Detect which cell encompasses the target text, then output its [X, Y] center coordinate. 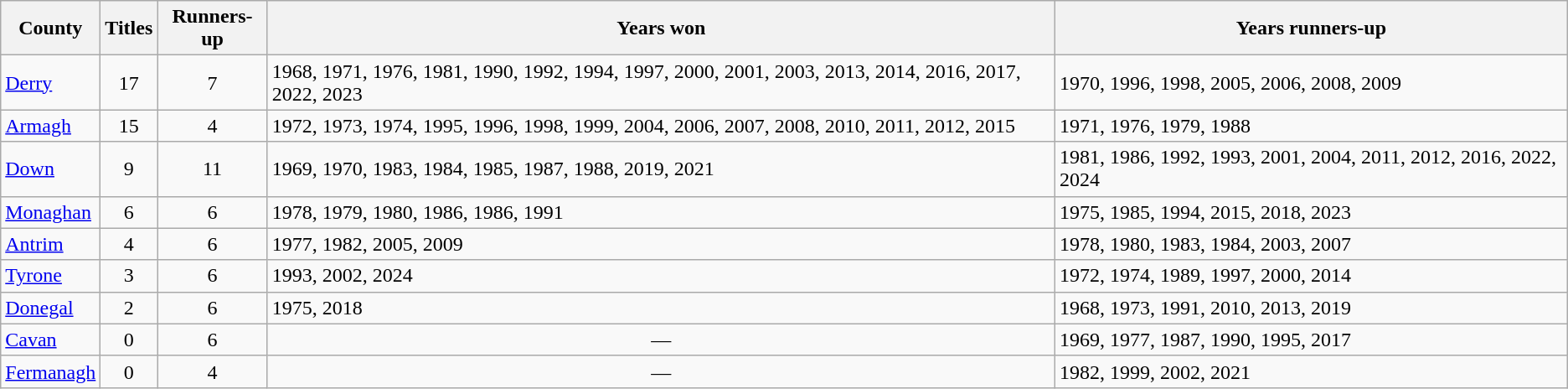
Down [50, 169]
1970, 1996, 1998, 2005, 2006, 2008, 2009 [1311, 82]
1969, 1977, 1987, 1990, 1995, 2017 [1311, 340]
Derry [50, 82]
Titles [129, 29]
1975, 1985, 1994, 2015, 2018, 2023 [1311, 212]
7 [213, 82]
1975, 2018 [661, 308]
Years won [661, 29]
1972, 1974, 1989, 1997, 2000, 2014 [1311, 276]
1978, 1979, 1980, 1986, 1986, 1991 [661, 212]
1982, 1999, 2002, 2021 [1311, 371]
Armagh [50, 126]
County [50, 29]
Donegal [50, 308]
1978, 1980, 1983, 1984, 2003, 2007 [1311, 244]
2 [129, 308]
17 [129, 82]
Tyrone [50, 276]
9 [129, 169]
Cavan [50, 340]
Monaghan [50, 212]
1968, 1973, 1991, 2010, 2013, 2019 [1311, 308]
Antrim [50, 244]
1969, 1970, 1983, 1984, 1985, 1987, 1988, 2019, 2021 [661, 169]
3 [129, 276]
Fermanagh [50, 371]
1968, 1971, 1976, 1981, 1990, 1992, 1994, 1997, 2000, 2001, 2003, 2013, 2014, 2016, 2017, 2022, 2023 [661, 82]
1977, 1982, 2005, 2009 [661, 244]
1972, 1973, 1974, 1995, 1996, 1998, 1999, 2004, 2006, 2007, 2008, 2010, 2011, 2012, 2015 [661, 126]
1993, 2002, 2024 [661, 276]
Runners-up [213, 29]
1981, 1986, 1992, 1993, 2001, 2004, 2011, 2012, 2016, 2022, 2024 [1311, 169]
1971, 1976, 1979, 1988 [1311, 126]
11 [213, 169]
15 [129, 126]
Years runners-up [1311, 29]
